Detect which cell encompasses the target text, then output its [X, Y] center coordinate. 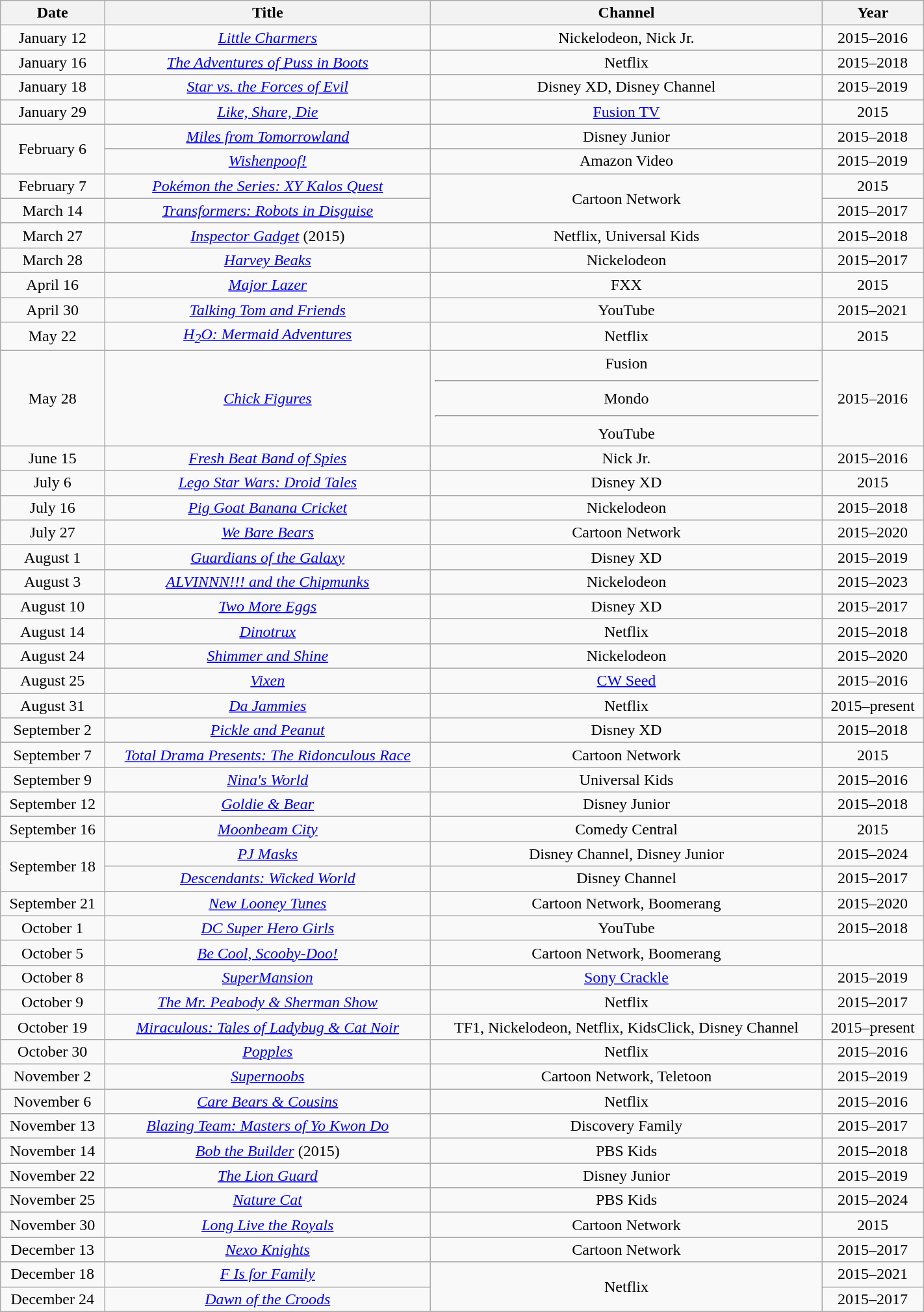
August 3 [53, 582]
April 30 [53, 310]
June 15 [53, 458]
The Lion Guard [268, 1176]
Inspector Gadget (2015) [268, 235]
September 21 [53, 903]
Miles from Tomorrowland [268, 136]
Guardians of the Galaxy [268, 557]
November 25 [53, 1200]
August 1 [53, 557]
Talking Tom and Friends [268, 310]
The Mr. Peabody & Sherman Show [268, 1002]
October 9 [53, 1002]
Lego Star Wars: Droid Tales [268, 483]
The Adventures of Puss in Boots [268, 62]
Chick Figures [268, 398]
Disney XD, Disney Channel [626, 87]
Blazing Team: Masters of Yo Kwon Do [268, 1126]
Universal Kids [626, 780]
2015–2023 [873, 582]
April 16 [53, 285]
January 29 [53, 112]
Shimmer and Shine [268, 656]
October 19 [53, 1027]
October 5 [53, 953]
November 22 [53, 1176]
New Looney Tunes [268, 903]
September 7 [53, 755]
Supernoobs [268, 1077]
Title [268, 13]
Nick Jr. [626, 458]
Two More Eggs [268, 606]
Bob the Builder (2015) [268, 1151]
TF1, Nickelodeon, Netflix, KidsClick, Disney Channel [626, 1027]
Netflix, Universal Kids [626, 235]
FXX [626, 285]
ALVINNN!!! and the Chipmunks [268, 582]
January 12 [53, 38]
February 7 [53, 186]
Little Charmers [268, 38]
March 14 [53, 211]
October 1 [53, 928]
January 18 [53, 87]
Nature Cat [268, 1200]
F Is for Family [268, 1274]
Be Cool, Scooby-Doo! [268, 953]
Like, Share, Die [268, 112]
August 31 [53, 706]
October 30 [53, 1051]
Channel [626, 13]
Amazon Video [626, 161]
Sony Crackle [626, 977]
December 24 [53, 1299]
Nexo Knights [268, 1250]
Moonbeam City [268, 829]
Nickelodeon, Nick Jr. [626, 38]
Popples [268, 1051]
Fusion TV [626, 112]
Miraculous: Tales of Ladybug & Cat Noir [268, 1027]
Care Bears & Cousins [268, 1101]
Harvey Beaks [268, 260]
Wishenpoof! [268, 161]
Vixen [268, 681]
FusionMondoYouTube [626, 398]
November 30 [53, 1225]
Dawn of the Croods [268, 1299]
September 18 [53, 866]
Pig Goat Banana Cricket [268, 508]
January 16 [53, 62]
August 14 [53, 631]
Comedy Central [626, 829]
Year [873, 13]
Star vs. the Forces of Evil [268, 87]
DC Super Hero Girls [268, 928]
Dinotrux [268, 631]
Descendants: Wicked World [268, 879]
March 27 [53, 235]
Discovery Family [626, 1126]
July 16 [53, 508]
Disney Channel, Disney Junior [626, 854]
We Bare Bears [268, 532]
November 14 [53, 1151]
February 6 [53, 149]
December 13 [53, 1250]
September 12 [53, 804]
August 10 [53, 606]
March 28 [53, 260]
May 28 [53, 398]
Da Jammies [268, 706]
Nina's World [268, 780]
Major Lazer [268, 285]
H2O: Mermaid Adventures [268, 337]
Disney Channel [626, 879]
PJ Masks [268, 854]
Pickle and Peanut [268, 730]
November 2 [53, 1077]
Total Drama Presents: The Ridonculous Race [268, 755]
Fresh Beat Band of Spies [268, 458]
Pokémon the Series: XY Kalos Quest [268, 186]
September 2 [53, 730]
August 24 [53, 656]
Date [53, 13]
May 22 [53, 337]
September 9 [53, 780]
December 18 [53, 1274]
October 8 [53, 977]
Goldie & Bear [268, 804]
August 25 [53, 681]
SuperMansion [268, 977]
September 16 [53, 829]
July 27 [53, 532]
CW Seed [626, 681]
November 13 [53, 1126]
Transformers: Robots in Disguise [268, 211]
Cartoon Network, Teletoon [626, 1077]
November 6 [53, 1101]
July 6 [53, 483]
Long Live the Royals [268, 1225]
